Pinpoint the cell where the given text exists, returning its (X, Y) midpoint coordinate. 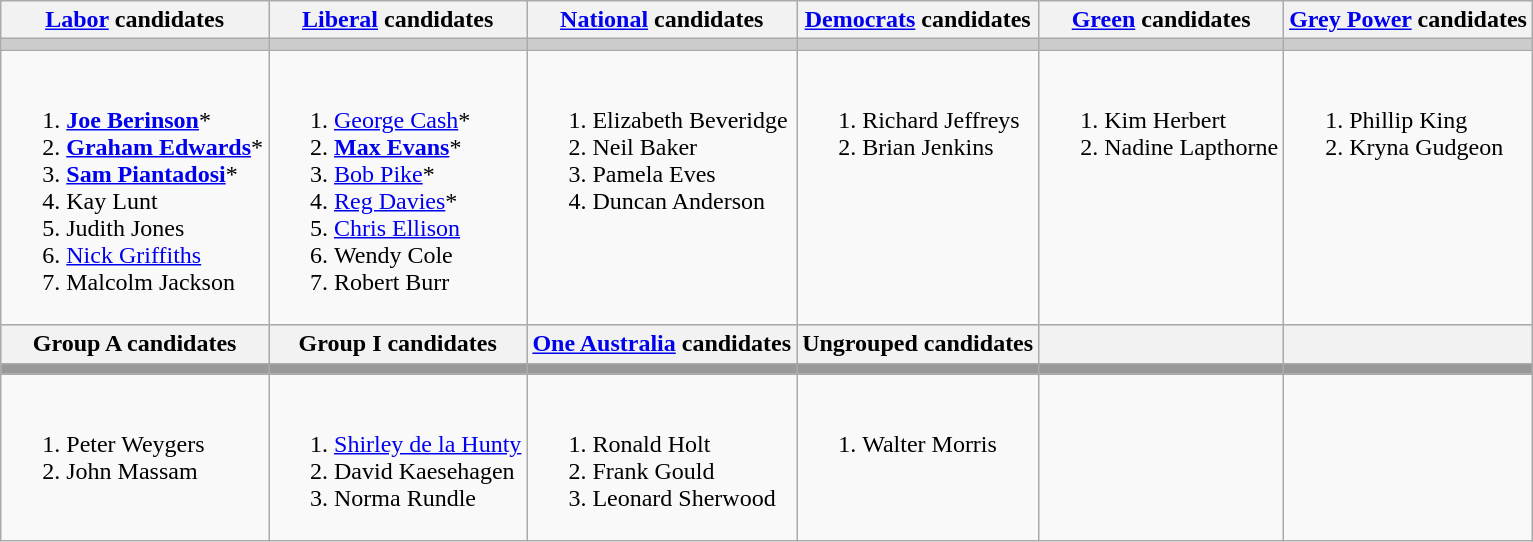
Grey Power candidates (1408, 20)
Democrats candidates (918, 20)
Kim HerbertNadine Lapthorne (1162, 188)
One Australia candidates (662, 344)
Green candidates (1162, 20)
Elizabeth BeveridgeNeil BakerPamela EvesDuncan Anderson (662, 188)
Liberal candidates (397, 20)
Group A candidates (135, 344)
Shirley de la HuntyDavid KaesehagenNorma Rundle (397, 458)
Group I candidates (397, 344)
Phillip KingKryna Gudgeon (1408, 188)
Labor candidates (135, 20)
George Cash*Max Evans*Bob Pike*Reg Davies*Chris EllisonWendy ColeRobert Burr (397, 188)
Walter Morris (918, 458)
Joe Berinson*Graham Edwards*Sam Piantadosi*Kay LuntJudith JonesNick GriffithsMalcolm Jackson (135, 188)
Peter WeygersJohn Massam (135, 458)
Richard JeffreysBrian Jenkins (918, 188)
Ungrouped candidates (918, 344)
Ronald HoltFrank GouldLeonard Sherwood (662, 458)
National candidates (662, 20)
